Pinpoint the cell where the given text exists, returning its [x, y] midpoint coordinate. 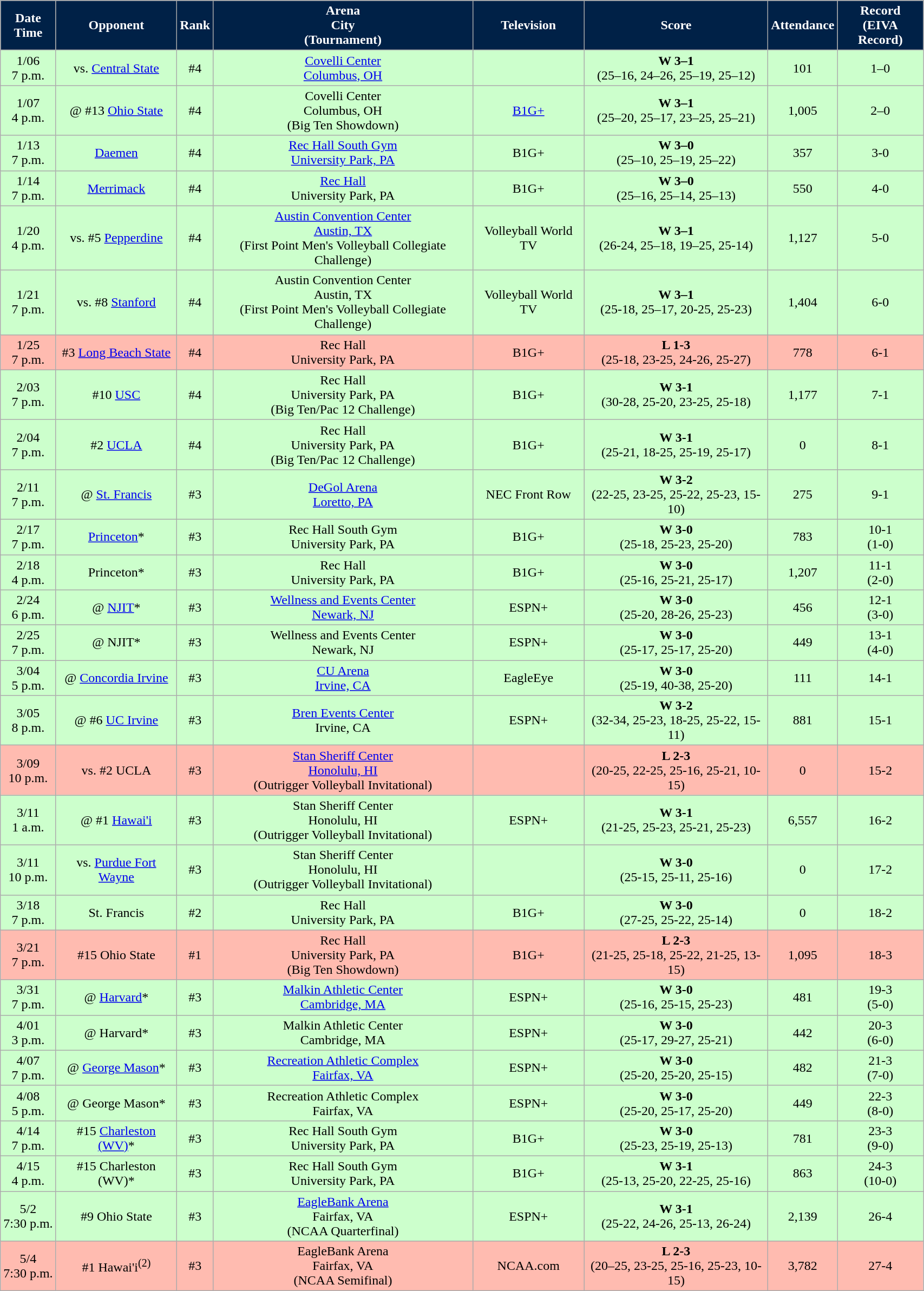
442 [803, 1033]
2/117 p.m. [28, 494]
101 [803, 68]
23-3(9-0) [880, 1138]
@ St. Francis [116, 494]
3/058 p.m. [28, 720]
Bren Events CenterIrvine, CA [343, 720]
482 [803, 1067]
1,095 [803, 955]
W 3–1(25–16, 24–26, 25–19, 25–12) [676, 68]
1,404 [803, 302]
ArenaCity(Tournament) [343, 25]
W 3-2(22-25, 23-25, 25-22, 25-23, 15-10) [676, 494]
6,557 [803, 820]
NEC Front Row [528, 494]
3/045 p.m. [28, 678]
13-1(4-0) [880, 643]
vs. Purdue Fort Wayne [116, 870]
4/147 p.m. [28, 1138]
W 3-0(25-19, 40-38, 25-20) [676, 678]
22-3(8-0) [880, 1103]
4/154 p.m. [28, 1174]
#2 UCLA [116, 444]
1,207 [803, 572]
3/0910 p.m. [28, 770]
Score [676, 25]
1,177 [803, 395]
1,127 [803, 238]
17-2 [880, 870]
Opponent [116, 25]
3/317 p.m. [28, 997]
W 3-1(25-22, 24-26, 25-13, 26-24) [676, 1216]
1/067 p.m. [28, 68]
3-0 [880, 153]
12-1(3-0) [880, 607]
4/085 p.m. [28, 1103]
3/1110 p.m. [28, 870]
@ #6 UC Irvine [116, 720]
W 3-1(30-28, 25-20, 23-25, 25-18) [676, 395]
863 [803, 1174]
5-0 [880, 238]
W 3-1(25-13, 25-20, 22-25, 25-16) [676, 1174]
L 1-3(25-18, 23-25, 24-26, 25-27) [676, 352]
2,139 [803, 1216]
W 3-0(25-15, 25-11, 25-16) [676, 870]
Rank [195, 25]
1/217 p.m. [28, 302]
26-4 [880, 1216]
781 [803, 1138]
#10 USC [116, 395]
EagleBank ArenaFairfax, VA(NCAA Quarterfinal) [343, 1216]
#15 Ohio State [116, 955]
8-1 [880, 444]
9-1 [880, 494]
14-1 [880, 678]
CU ArenaIrvine, CA [343, 678]
27-4 [880, 1266]
6-0 [880, 302]
881 [803, 720]
1–0 [880, 68]
5/47:30 p.m. [28, 1266]
Rec HallUniversity Park, PA(Big Ten Showdown) [343, 955]
3/217 p.m. [28, 955]
DateTime [28, 25]
550 [803, 188]
19-3(5-0) [880, 997]
W 3–0(25–16, 25–14, 25–13) [676, 188]
4/077 p.m. [28, 1067]
St. Francis [116, 913]
#2 [195, 913]
Covelli CenterColumbus, OH [343, 68]
15-2 [880, 770]
W 3–1(26-24, 25–18, 19–25, 25-14) [676, 238]
W 3-0(25-16, 25-15, 25-23) [676, 997]
1/257 p.m. [28, 352]
Merrimack [116, 188]
1/204 p.m. [28, 238]
EagleBank ArenaFairfax, VA(NCAA Semifinal) [343, 1266]
DeGol ArenaLoretto, PA [343, 494]
5/27:30 p.m. [28, 1216]
3,782 [803, 1266]
W 3–0(25–10, 25–19, 25–22) [676, 153]
vs. #2 UCLA [116, 770]
18-2 [880, 913]
W 3-0(25-20, 25-20, 25-15) [676, 1067]
W 3–1(25–20, 25–17, 23–25, 25–21) [676, 110]
15-1 [880, 720]
W 3-0(25-18, 25-23, 25-20) [676, 537]
W 3-0(25-23, 25-19, 25-13) [676, 1138]
@ #13 Ohio State [116, 110]
W 3-1(21-25, 25-23, 25-21, 25-23) [676, 820]
456 [803, 607]
Attendance [803, 25]
2/177 p.m. [28, 537]
NCAA.com [528, 1266]
18-3 [880, 955]
W 3-0(25-20, 25-17, 25-20) [676, 1103]
Television [528, 25]
481 [803, 997]
7-1 [880, 395]
16-2 [880, 820]
1/137 p.m. [28, 153]
#9 Ohio State [116, 1216]
W 3-0(25-16, 25-21, 25-17) [676, 572]
vs. Central State [116, 68]
2/037 p.m. [28, 395]
1/147 p.m. [28, 188]
#1 [195, 955]
W 3-0(25-20, 28-26, 25-23) [676, 607]
#3 Long Beach State [116, 352]
357 [803, 153]
1/074 p.m. [28, 110]
@ Concordia Irvine [116, 678]
2/184 p.m. [28, 572]
21-3(7-0) [880, 1067]
Covelli CenterColumbus, OH(Big Ten Showdown) [343, 110]
@ #1 Hawai'i [116, 820]
W 3-1(25-21, 18-25, 25-19, 25-17) [676, 444]
11-1(2-0) [880, 572]
3/111 a.m. [28, 820]
L 2-3(20–25, 23-25, 25-16, 25-23, 10-15) [676, 1266]
2/246 p.m. [28, 607]
vs. #8 Stanford [116, 302]
4-0 [880, 188]
1,005 [803, 110]
W 3-0(25-17, 25-17, 25-20) [676, 643]
778 [803, 352]
L 2-3(21-25, 25-18, 25-22, 21-25, 13-15) [676, 955]
2/047 p.m. [28, 444]
L 2-3(20-25, 22-25, 25-16, 25-21, 10-15) [676, 770]
2/257 p.m. [28, 643]
4/013 p.m. [28, 1033]
Record(EIVA Record) [880, 25]
3/187 p.m. [28, 913]
W 3-0(27-25, 25-22, 25-14) [676, 913]
vs. #5 Pepperdine [116, 238]
20-3(6-0) [880, 1033]
10-1(1-0) [880, 537]
#1 Hawai'i(2) [116, 1266]
111 [803, 678]
W 3-2(32-34, 25-23, 18-25, 25-22, 15-11) [676, 720]
24-3(10-0) [880, 1174]
W 3–1(25-18, 25–17, 20-25, 25-23) [676, 302]
2–0 [880, 110]
275 [803, 494]
EagleEye [528, 678]
W 3-0(25-17, 29-27, 25-21) [676, 1033]
6-1 [880, 352]
Daemen [116, 153]
783 [803, 537]
